Output the [x, y] coordinate of the center of the cell containing the given text.  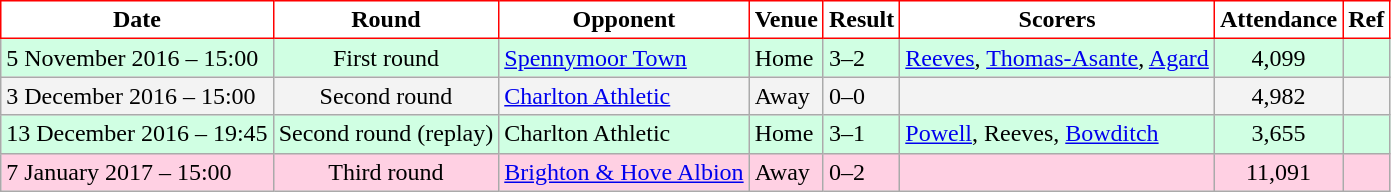
Third round [386, 172]
3 December 2016 – 15:00 [137, 96]
Second round [386, 96]
Date [137, 20]
First round [386, 58]
13 December 2016 – 19:45 [137, 134]
Spennymoor Town [624, 58]
0–0 [861, 96]
3,655 [1278, 134]
0–2 [861, 172]
4,099 [1278, 58]
Scorers [1058, 20]
7 January 2017 – 15:00 [137, 172]
4,982 [1278, 96]
Opponent [624, 20]
Ref [1366, 20]
Attendance [1278, 20]
5 November 2016 – 15:00 [137, 58]
Powell, Reeves, Bowditch [1058, 134]
Venue [786, 20]
Reeves, Thomas-Asante, Agard [1058, 58]
Second round (replay) [386, 134]
11,091 [1278, 172]
Round [386, 20]
3–2 [861, 58]
3–1 [861, 134]
Brighton & Hove Albion [624, 172]
Result [861, 20]
